From the cell containing the given text, extract its center point as [X, Y] coordinate. 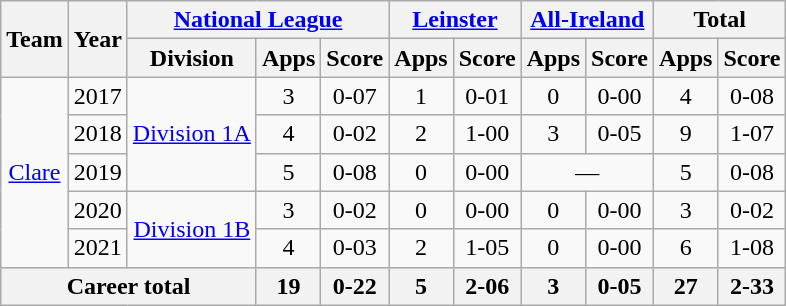
0-22 [355, 286]
— [587, 172]
19 [288, 286]
2019 [98, 172]
1-07 [752, 134]
2021 [98, 248]
Division [192, 58]
Leinster [455, 20]
1 [421, 96]
Career total [129, 286]
Division 1A [192, 134]
Division 1B [192, 229]
2020 [98, 210]
6 [686, 248]
2018 [98, 134]
2017 [98, 96]
National League [258, 20]
All-Ireland [587, 20]
0-03 [355, 248]
0-07 [355, 96]
Clare [35, 172]
1-08 [752, 248]
27 [686, 286]
Year [98, 39]
1-05 [487, 248]
2-06 [487, 286]
1-00 [487, 134]
Total [720, 20]
2-33 [752, 286]
9 [686, 134]
Team [35, 39]
0-01 [487, 96]
